Identify which cell holds the provided text, then report its [x, y] central coordinate. 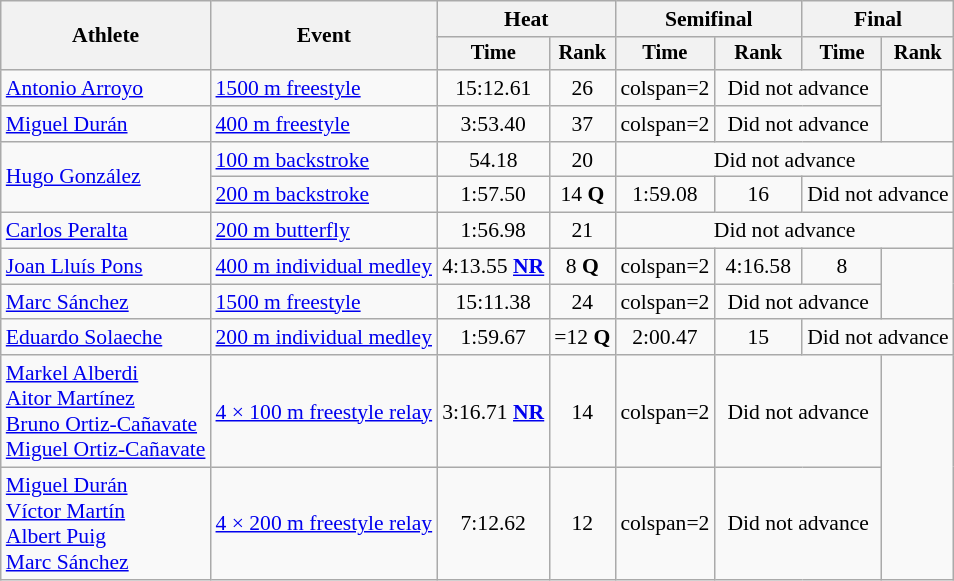
4:13.55 NR [493, 267]
21 [582, 231]
3:16.71 NR [493, 411]
16 [758, 195]
400 m freestyle [324, 124]
400 m individual medley [324, 267]
=12 Q [582, 338]
Marc Sánchez [106, 302]
Heat [526, 19]
100 m backstroke [324, 160]
14 Q [582, 195]
7:12.62 [493, 524]
37 [582, 124]
Miguel DuránVíctor MartínAlbert PuigMarc Sánchez [106, 524]
200 m backstroke [324, 195]
15:12.61 [493, 88]
15 [758, 338]
1:56.98 [493, 231]
1:57.50 [493, 195]
1:59.67 [493, 338]
Antonio Arroyo [106, 88]
54.18 [493, 160]
Final [878, 19]
Athlete [106, 36]
8 [842, 267]
Markel AlberdiAitor MartínezBruno Ortiz-CañavateMiguel Ortiz-Cañavate [106, 411]
4 × 200 m freestyle relay [324, 524]
12 [582, 524]
Hugo González [106, 178]
20 [582, 160]
Semifinal [708, 19]
4:16.58 [758, 267]
Joan Lluís Pons [106, 267]
Miguel Durán [106, 124]
24 [582, 302]
26 [582, 88]
3:53.40 [493, 124]
Eduardo Solaeche [106, 338]
200 m individual medley [324, 338]
8 Q [582, 267]
2:00.47 [664, 338]
1:59.08 [664, 195]
14 [582, 411]
Carlos Peralta [106, 231]
4 × 100 m freestyle relay [324, 411]
Event [324, 36]
15:11.38 [493, 302]
200 m butterfly [324, 231]
